Pinpoint the cell where the given text exists, returning its (X, Y) midpoint coordinate. 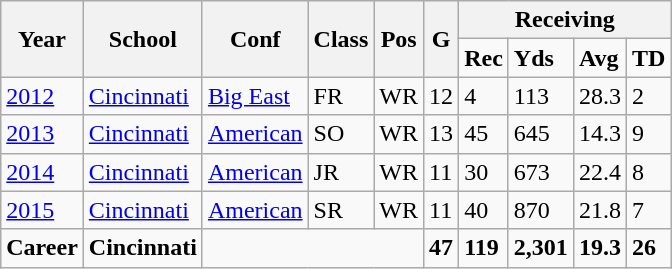
SR (341, 210)
2014 (42, 172)
4 (484, 96)
26 (648, 248)
Big East (255, 96)
2015 (42, 210)
40 (484, 210)
22.4 (600, 172)
30 (484, 172)
45 (484, 134)
Pos (399, 39)
2013 (42, 134)
2 (648, 96)
14.3 (600, 134)
47 (442, 248)
870 (540, 210)
FR (341, 96)
Conf (255, 39)
Avg (600, 58)
Rec (484, 58)
G (442, 39)
28.3 (600, 96)
Career (42, 248)
Yds (540, 58)
119 (484, 248)
School (142, 39)
645 (540, 134)
113 (540, 96)
12 (442, 96)
Year (42, 39)
2,301 (540, 248)
SO (341, 134)
JR (341, 172)
8 (648, 172)
21.8 (600, 210)
2012 (42, 96)
13 (442, 134)
Receiving (565, 20)
19.3 (600, 248)
7 (648, 210)
TD (648, 58)
Class (341, 39)
9 (648, 134)
673 (540, 172)
